Locate the cell with the specified text and output its [X, Y] center coordinate. 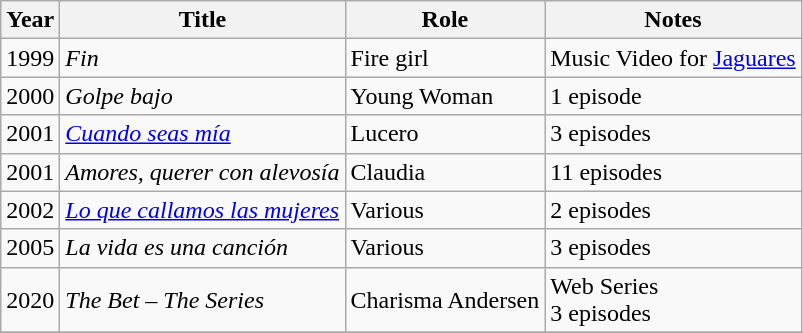
Charisma Andersen [445, 300]
Notes [673, 20]
Title [202, 20]
2 episodes [673, 210]
Role [445, 20]
Lucero [445, 134]
11 episodes [673, 172]
Fire girl [445, 58]
Music Video for Jaguares [673, 58]
Claudia [445, 172]
La vida es una canción [202, 248]
Year [30, 20]
2005 [30, 248]
1 episode [673, 96]
Lo que callamos las mujeres [202, 210]
2000 [30, 96]
Golpe bajo [202, 96]
1999 [30, 58]
Amores, querer con alevosía [202, 172]
Young Woman [445, 96]
Web Series3 episodes [673, 300]
2020 [30, 300]
Cuando seas mía [202, 134]
Fin [202, 58]
The Bet – The Series [202, 300]
2002 [30, 210]
